Identify which cell holds the provided text, then report its (X, Y) central coordinate. 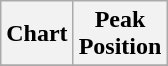
Peak Position (120, 34)
Chart (37, 34)
